Pinpoint the cell where the given text exists, returning its (x, y) midpoint coordinate. 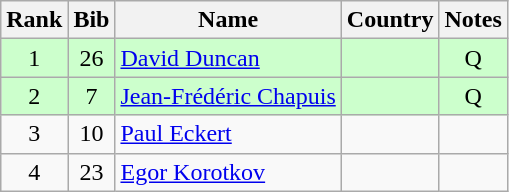
Notes (473, 20)
David Duncan (228, 58)
Name (228, 20)
2 (34, 96)
1 (34, 58)
3 (34, 134)
10 (92, 134)
23 (92, 172)
Country (390, 20)
7 (92, 96)
Bib (92, 20)
4 (34, 172)
Rank (34, 20)
26 (92, 58)
Paul Eckert (228, 134)
Egor Korotkov (228, 172)
Jean-Frédéric Chapuis (228, 96)
